Capture the cell that displays the provided text and extract its [X, Y] central coordinate. 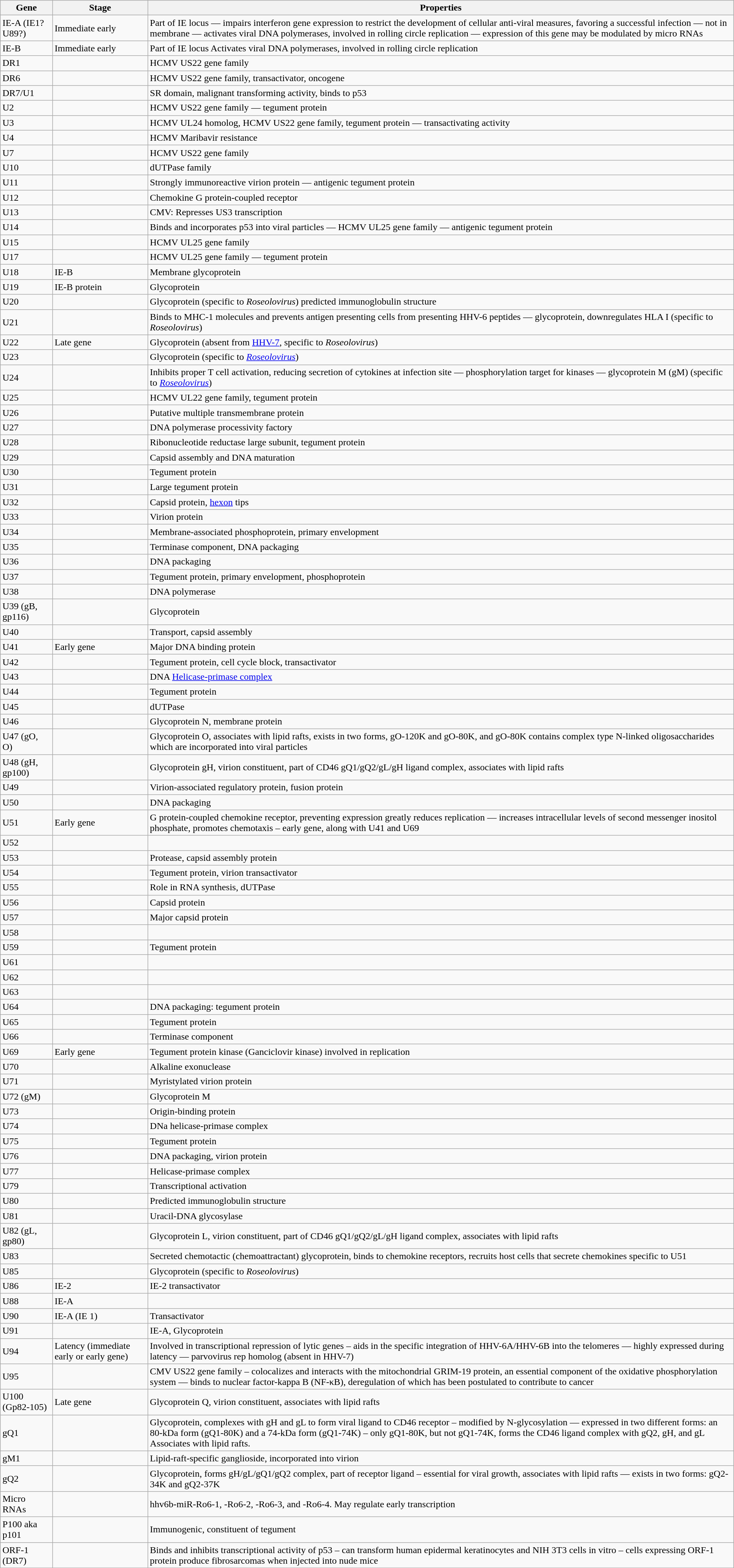
ORF-1 (DR7) [27, 1555]
DR6 [27, 78]
Role in RNA synthesis, dUTPase [441, 887]
P100 aka p101 [27, 1530]
DNA packaging, virion protein [441, 1156]
Strongly immunoreactive virion protein — antigenic tegument protein [441, 182]
U41 [27, 647]
HCMV UL25 gene family — tegument protein [441, 257]
IE-2 [100, 1286]
U77 [27, 1171]
DNA Helicase-primase complex [441, 677]
Properties [441, 8]
U36 [27, 562]
U72 (gM) [27, 1096]
Virion protein [441, 517]
U58 [27, 932]
Virion-associated regulatory protein, fusion protein [441, 788]
CMV: Represses US3 transcription [441, 212]
U95 [27, 1377]
dUTPase family [441, 167]
U59 [27, 947]
gQ2 [27, 1479]
U51 [27, 822]
Gene [27, 8]
Predicted immunoglobulin structure [441, 1201]
IE-A (IE1? U89?) [27, 28]
Large tegument protein [441, 487]
U37 [27, 577]
Origin-binding protein [441, 1111]
U20 [27, 302]
U17 [27, 257]
HCMV UL24 homolog, HCMV US22 gene family, tegument protein — transactivating activity [441, 123]
Binds and incorporates p53 into viral particles — HCMV UL25 gene family — antigenic tegument protein [441, 227]
U75 [27, 1141]
U12 [27, 197]
gQ1 [27, 1433]
DNA packaging: tegument protein [441, 1007]
IE-A (IE 1) [100, 1316]
U62 [27, 977]
U45 [27, 707]
Glycoprotein (specific to Roseolovirus) predicted immunoglobulin structure [441, 302]
U4 [27, 138]
U91 [27, 1331]
DNa helicase-primase complex [441, 1126]
U49 [27, 788]
HCMV UL25 gene family [441, 242]
HCMV UL22 gene family, tegument protein [441, 397]
U61 [27, 962]
U38 [27, 592]
U63 [27, 992]
Micro RNAs [27, 1504]
HCMV Maribavir resistance [441, 138]
U46 [27, 722]
SR domain, malignant transforming activity, binds to p53 [441, 93]
U57 [27, 917]
U34 [27, 532]
HCMV US22 gene family, transactivator, oncogene [441, 78]
Chemokine G protein-coupled receptor [441, 197]
HCMV US22 gene family — tegument protein [441, 108]
Tegument protein kinase (Ganciclovir kinase) involved in replication [441, 1052]
IE-A [100, 1301]
Glycoprotein gH, virion constituent, part of CD46 gQ1/gQ2/gL/gH ligand complex, associates with lipid rafts [441, 768]
U3 [27, 123]
U29 [27, 457]
Transactivator [441, 1316]
U43 [27, 677]
Membrane-associated phosphoprotein, primary envelopment [441, 532]
U54 [27, 873]
U48 (gH, gp100) [27, 768]
U52 [27, 843]
U80 [27, 1201]
U53 [27, 858]
Transcriptional activation [441, 1186]
U10 [27, 167]
U56 [27, 902]
Helicase-primase complex [441, 1171]
U69 [27, 1052]
U94 [27, 1351]
U83 [27, 1256]
DR1 [27, 63]
U24 [27, 377]
U65 [27, 1022]
U21 [27, 322]
U32 [27, 502]
Transport, capsid assembly [441, 632]
IE-2 transactivator [441, 1286]
U66 [27, 1037]
U55 [27, 887]
Protease, capsid assembly protein [441, 858]
Uracil-DNA glycosylase [441, 1216]
U18 [27, 272]
Secreted chemotactic (chemoattractant) glycoprotein, binds to chemokine receptors, recruits host cells that secrete chemokines specific to U51 [441, 1256]
U79 [27, 1186]
Capsid assembly and DNA maturation [441, 457]
U42 [27, 662]
Putative multiple transmembrane protein [441, 412]
Glycoprotein (absent from HHV-7, specific to Roseolovirus) [441, 342]
Membrane glycoprotein [441, 272]
Myristylated virion protein [441, 1082]
Tegument protein, virion transactivator [441, 873]
IE-B protein [100, 287]
U13 [27, 212]
Glycoprotein Q, virion constituent, associates with lipid rafts [441, 1402]
U74 [27, 1126]
Major DNA binding protein [441, 647]
U33 [27, 517]
Alkaline exonuclease [441, 1067]
dUTPase [441, 707]
U19 [27, 287]
Capsid protein, hexon tips [441, 502]
U30 [27, 472]
Stage [100, 8]
U28 [27, 442]
U64 [27, 1007]
U15 [27, 242]
U22 [27, 342]
U100 (Gp82-105) [27, 1402]
U81 [27, 1216]
Tegument protein, cell cycle block, transactivator [441, 662]
DNA polymerase [441, 592]
Glycoprotein M [441, 1096]
Capsid protein [441, 902]
Ribonucleotide reductase large subunit, tegument protein [441, 442]
U44 [27, 691]
U82 (gL, gp80) [27, 1236]
U26 [27, 412]
U40 [27, 632]
U86 [27, 1286]
hhv6b-miR-Ro6-1, -Ro6-2, -Ro6-3, and -Ro6-4. May regulate early transcription [441, 1504]
DR7/U1 [27, 93]
U85 [27, 1271]
U7 [27, 152]
U35 [27, 547]
Terminase component, DNA packaging [441, 547]
U23 [27, 357]
U70 [27, 1067]
U27 [27, 427]
U90 [27, 1316]
Immunogenic, constituent of tegument [441, 1530]
Lipid-raft-specific ganglioside, incorporated into virion [441, 1458]
U88 [27, 1301]
Terminase component [441, 1037]
U31 [27, 487]
Tegument protein, primary envelopment, phosphoprotein [441, 577]
Latency (immediate early or early gene) [100, 1351]
Part of IE locus Activates viral DNA polymerases, involved in rolling circle replication [441, 48]
U11 [27, 182]
U2 [27, 108]
U47 (gO, O) [27, 742]
U14 [27, 227]
U25 [27, 397]
U76 [27, 1156]
U50 [27, 802]
DNA polymerase processivity factory [441, 427]
U71 [27, 1082]
Glycoprotein N, membrane protein [441, 722]
U73 [27, 1111]
Glycoprotein L, virion constituent, part of CD46 gQ1/gQ2/gL/gH ligand complex, associates with lipid rafts [441, 1236]
U39 (gB, gp116) [27, 612]
gM1 [27, 1458]
Major capsid protein [441, 917]
IE-A, Glycoprotein [441, 1331]
